For the text-containing cell, return its midpoint in (X, Y) coordinate format. 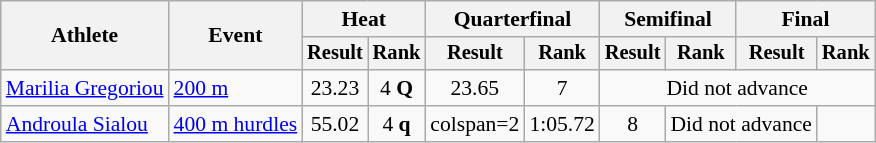
55.02 (335, 124)
Athlete (85, 36)
Quarterfinal (512, 19)
23.65 (474, 88)
Final (805, 19)
23.23 (335, 88)
7 (562, 88)
1:05.72 (562, 124)
4 Q (397, 88)
Androula Sialou (85, 124)
Semifinal (668, 19)
400 m hurdles (236, 124)
Event (236, 36)
200 m (236, 88)
Heat (364, 19)
Marilia Gregoriou (85, 88)
colspan=2 (474, 124)
8 (633, 124)
4 q (397, 124)
